Provide the [X, Y] coordinate of the cell's center where the given text is located.  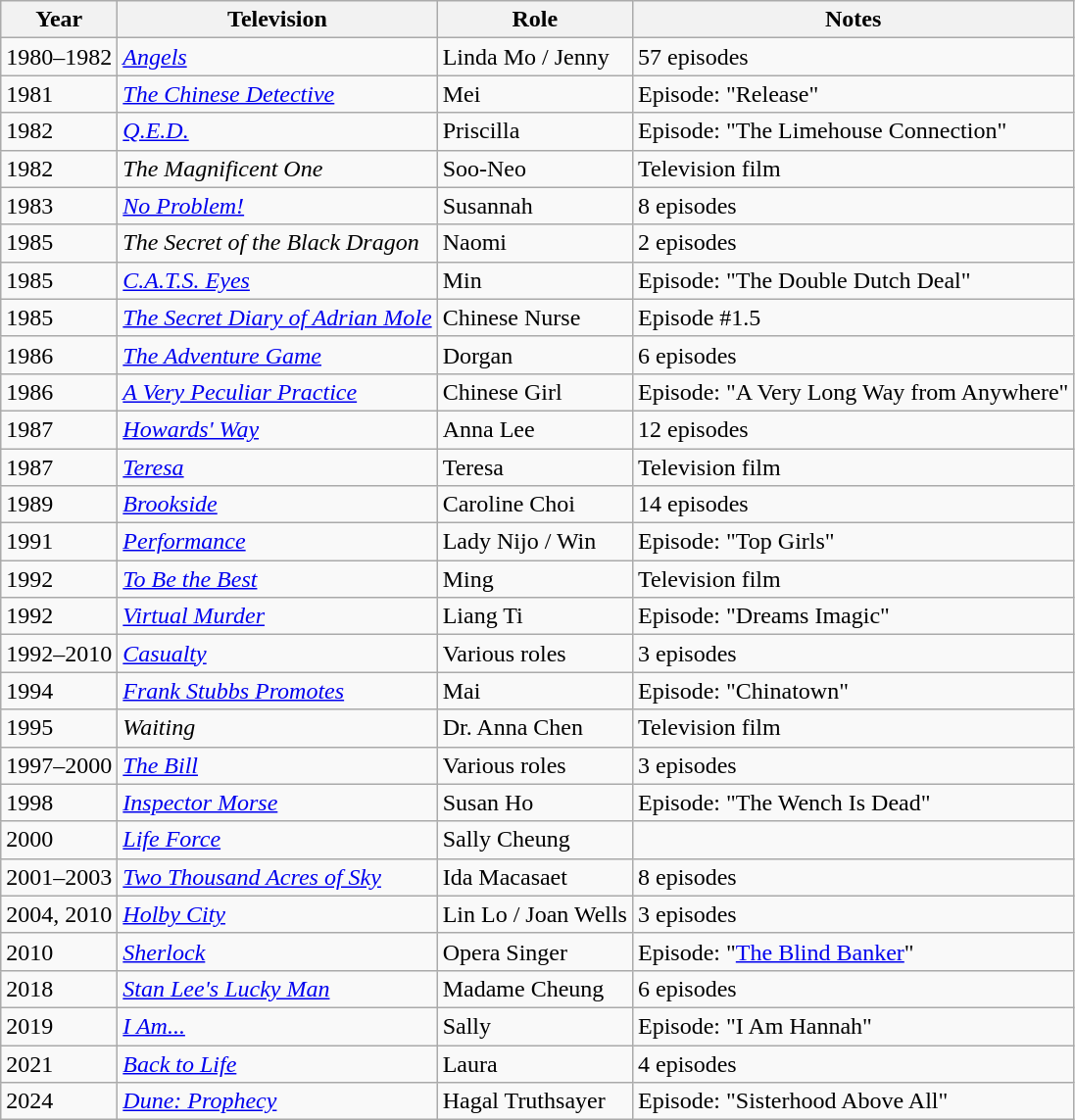
Sherlock [277, 951]
Chinese Girl [535, 392]
The Secret of the Black Dragon [277, 243]
Virtual Murder [277, 616]
12 episodes [853, 429]
Episode: "The Wench Is Dead" [853, 803]
Dorgan [535, 355]
1995 [59, 728]
Episode: "Dreams Imagic" [853, 616]
Lady Nijo / Win [535, 542]
14 episodes [853, 505]
Angels [277, 57]
Lin Lo / Joan Wells [535, 914]
The Secret Diary of Adrian Mole [277, 317]
2 episodes [853, 243]
Episode: "The Blind Banker" [853, 951]
Casualty [277, 654]
The Chinese Detective [277, 94]
2021 [59, 1063]
Year [59, 20]
Anna Lee [535, 429]
57 episodes [853, 57]
1997–2000 [59, 765]
Soo-Neo [535, 169]
1994 [59, 691]
2000 [59, 840]
Dr. Anna Chen [535, 728]
Stan Lee's Lucky Man [277, 989]
Episode: "A Very Long Way from Anywhere" [853, 392]
1998 [59, 803]
1980–1982 [59, 57]
1991 [59, 542]
2018 [59, 989]
The Magnificent One [277, 169]
Episode: "The Double Dutch Deal" [853, 280]
Episode: "Chinatown" [853, 691]
Sally Cheung [535, 840]
Brookside [277, 505]
Two Thousand Acres of Sky [277, 877]
1992–2010 [59, 654]
No Problem! [277, 206]
Q.E.D. [277, 131]
Life Force [277, 840]
I Am... [277, 1026]
Dune: Prophecy [277, 1101]
Susan Ho [535, 803]
2010 [59, 951]
Laura [535, 1063]
Mai [535, 691]
Ming [535, 579]
2024 [59, 1101]
Howards' Way [277, 429]
Television [277, 20]
Performance [277, 542]
The Adventure Game [277, 355]
2001–2003 [59, 877]
Episode: "Release" [853, 94]
Waiting [277, 728]
1989 [59, 505]
2019 [59, 1026]
Opera Singer [535, 951]
Hagal Truthsayer [535, 1101]
Frank Stubbs Promotes [277, 691]
The Bill [277, 765]
Episode #1.5 [853, 317]
Episode: "I Am Hannah" [853, 1026]
Liang Ti [535, 616]
Chinese Nurse [535, 317]
To Be the Best [277, 579]
Episode: "Top Girls" [853, 542]
Notes [853, 20]
Madame Cheung [535, 989]
Episode: "The Limehouse Connection" [853, 131]
1983 [59, 206]
4 episodes [853, 1063]
Caroline Choi [535, 505]
C.A.T.S. Eyes [277, 280]
Susannah [535, 206]
Holby City [277, 914]
Mei [535, 94]
Episode: "Sisterhood Above All" [853, 1101]
Min [535, 280]
Priscilla [535, 131]
2004, 2010 [59, 914]
Sally [535, 1026]
Role [535, 20]
1981 [59, 94]
Back to Life [277, 1063]
Linda Mo / Jenny [535, 57]
Ida Macasaet [535, 877]
Naomi [535, 243]
A Very Peculiar Practice [277, 392]
Inspector Morse [277, 803]
